Determine the [X, Y] coordinate at the center of the cell enclosing the given text.  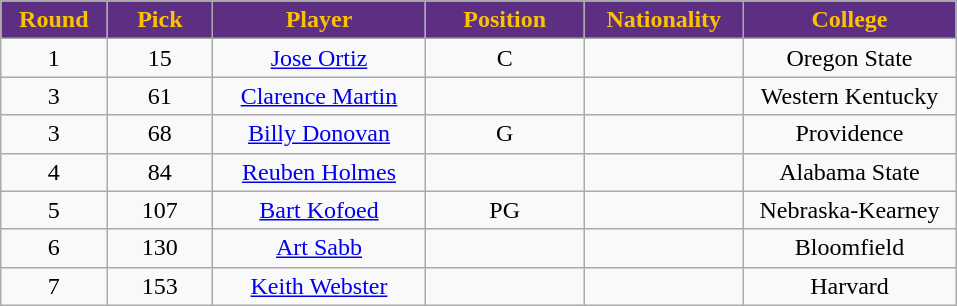
4 [54, 172]
107 [160, 210]
Jose Ortiz [319, 58]
College [849, 20]
Art Sabb [319, 248]
84 [160, 172]
Clarence Martin [319, 96]
PG [504, 210]
68 [160, 134]
C [504, 58]
Keith Webster [319, 286]
Oregon State [849, 58]
15 [160, 58]
Harvard [849, 286]
Pick [160, 20]
Reuben Holmes [319, 172]
1 [54, 58]
Player [319, 20]
7 [54, 286]
5 [54, 210]
6 [54, 248]
Western Kentucky [849, 96]
Billy Donovan [319, 134]
Nebraska-Kearney [849, 210]
Alabama State [849, 172]
G [504, 134]
61 [160, 96]
Bloomfield [849, 248]
Providence [849, 134]
Round [54, 20]
Nationality [664, 20]
130 [160, 248]
153 [160, 286]
Position [504, 20]
Bart Kofoed [319, 210]
